Determine the (x, y) coordinate at the center of the cell enclosing the given text.  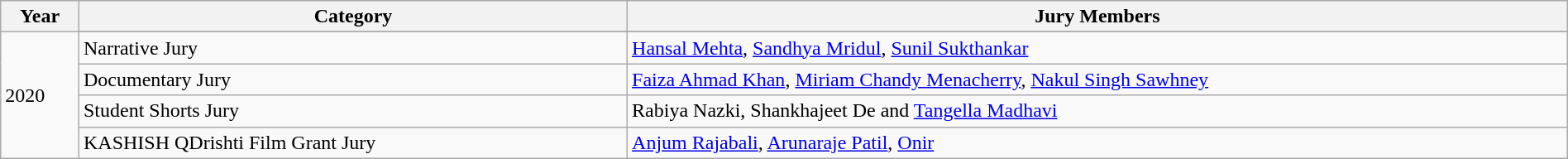
Hansal Mehta, Sandhya Mridul, Sunil Sukthankar (1098, 48)
Student Shorts Jury (352, 111)
Faiza Ahmad Khan, Miriam Chandy Menacherry, Nakul Singh Sawhney (1098, 79)
Rabiya Nazki, Shankhajeet De and Tangella Madhavi (1098, 111)
Narrative Jury (352, 48)
KASHISH QDrishti Film Grant Jury (352, 142)
Jury Members (1098, 17)
Category (352, 17)
Year (40, 17)
Documentary Jury (352, 79)
Anjum Rajabali, Arunaraje Patil, Onir (1098, 142)
2020 (40, 95)
